Identify which cell holds the provided text, then report its [X, Y] central coordinate. 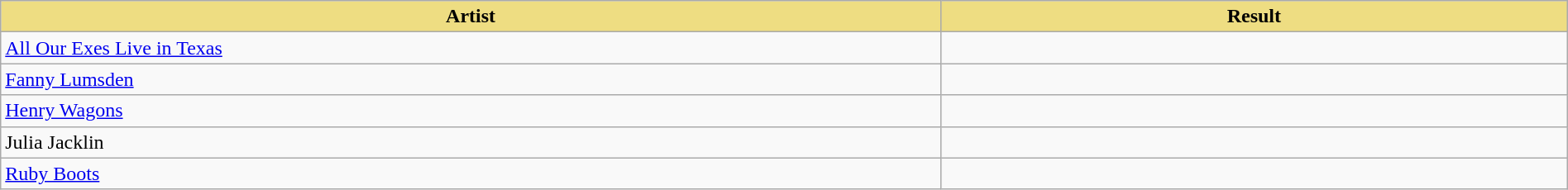
Result [1254, 17]
Ruby Boots [471, 173]
Julia Jacklin [471, 142]
Henry Wagons [471, 111]
Artist [471, 17]
All Our Exes Live in Texas [471, 48]
Fanny Lumsden [471, 79]
